From the cell containing the given text, extract its center point as [x, y] coordinate. 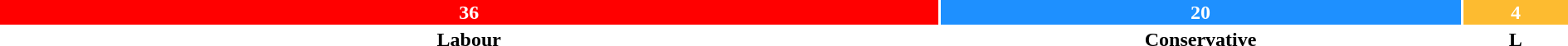
20 [1200, 12]
36 [469, 12]
4 [1516, 12]
